Output the [X, Y] coordinate of the center of the cell containing the given text.  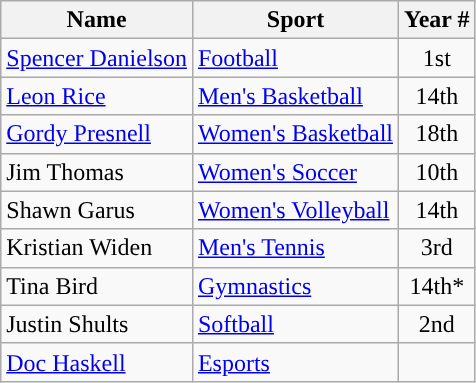
10th [438, 172]
2nd [438, 324]
Esports [295, 362]
3rd [438, 248]
14th* [438, 286]
18th [438, 134]
Doc Haskell [97, 362]
Tina Bird [97, 286]
Men's Tennis [295, 248]
Name [97, 20]
Sport [295, 20]
Leon Rice [97, 96]
Jim Thomas [97, 172]
Spencer Danielson [97, 58]
Women's Basketball [295, 134]
Shawn Garus [97, 210]
Women's Soccer [295, 172]
Women's Volleyball [295, 210]
Men's Basketball [295, 96]
Gymnastics [295, 286]
Justin Shults [97, 324]
Year # [438, 20]
Gordy Presnell [97, 134]
1st [438, 58]
Softball [295, 324]
Kristian Widen [97, 248]
Football [295, 58]
